Detect which cell encompasses the target text, then output its [X, Y] center coordinate. 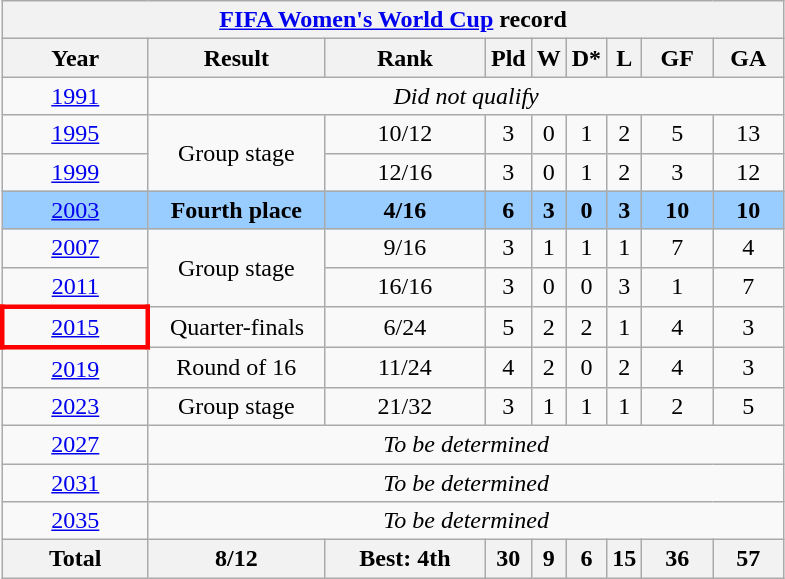
2011 [75, 287]
36 [678, 559]
4/16 [404, 210]
Fourth place [236, 210]
12/16 [404, 172]
8/12 [236, 559]
2003 [75, 210]
Result [236, 58]
2035 [75, 521]
Pld [508, 58]
2027 [75, 444]
GF [678, 58]
2023 [75, 406]
Best: 4th [404, 559]
Did not qualify [466, 96]
30 [508, 559]
Total [75, 559]
9 [548, 559]
L [624, 58]
1995 [75, 134]
Rank [404, 58]
W [548, 58]
2019 [75, 368]
Quarter-finals [236, 328]
1999 [75, 172]
2031 [75, 483]
12 [748, 172]
21/32 [404, 406]
11/24 [404, 368]
1991 [75, 96]
16/16 [404, 287]
10/12 [404, 134]
Round of 16 [236, 368]
9/16 [404, 248]
15 [624, 559]
2007 [75, 248]
GA [748, 58]
FIFA Women's World Cup record [393, 20]
6/24 [404, 328]
2015 [75, 328]
Year [75, 58]
13 [748, 134]
D* [586, 58]
57 [748, 559]
